Output the [x, y] coordinate of the center of the cell containing the given text.  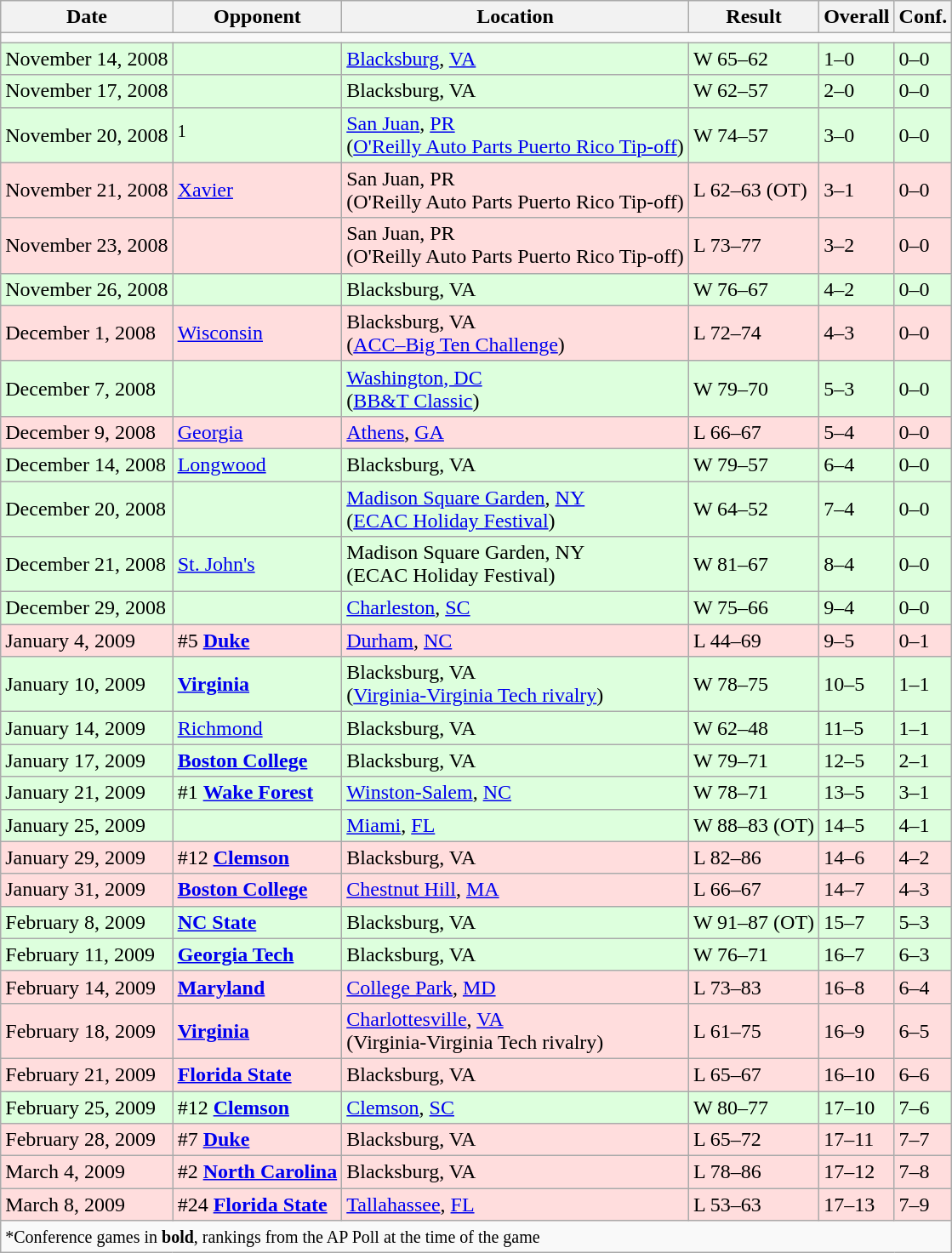
Winston-Salem, NC [516, 793]
Athens, GA [516, 432]
15–7 [857, 922]
5–4 [857, 432]
L 78–86 [754, 1172]
W 62–57 [754, 91]
December 20, 2008 [87, 509]
January 21, 2009 [87, 793]
Maryland [257, 987]
NC State [257, 922]
16–10 [857, 1074]
W 75–66 [754, 608]
1–0 [857, 59]
3–0 [857, 134]
Durham, NC [516, 641]
W 78–71 [754, 793]
17–13 [857, 1205]
W 79–57 [754, 464]
#1 Wake Forest [257, 793]
L 72–74 [754, 333]
W 78–75 [754, 684]
9–5 [857, 641]
February 21, 2009 [87, 1074]
W 88–83 (OT) [754, 825]
2–0 [857, 91]
W 81–67 [754, 565]
Blacksburg, VA(Virginia-Virginia Tech rivalry) [516, 684]
W 74–57 [754, 134]
November 17, 2008 [87, 91]
Chestnut Hill, MA [516, 890]
Longwood [257, 464]
December 29, 2008 [87, 608]
December 1, 2008 [87, 333]
March 4, 2009 [87, 1172]
W 64–52 [754, 509]
W 79–70 [754, 388]
Richmond [257, 728]
Washington, DC(BB&T Classic) [516, 388]
February 8, 2009 [87, 922]
1 [257, 134]
W 91–87 (OT) [754, 922]
January 4, 2009 [87, 641]
17–11 [857, 1140]
Charlottesville, VA (Virginia-Virginia Tech rivalry) [516, 1031]
L 62–63 (OT) [754, 191]
7–6 [923, 1107]
Clemson, SC [516, 1107]
9–4 [857, 608]
12–5 [857, 760]
February 18, 2009 [87, 1031]
Date [87, 17]
16–7 [857, 954]
January 31, 2009 [87, 890]
Conf. [923, 17]
Georgia Tech [257, 954]
January 25, 2009 [87, 825]
0–1 [923, 641]
January 10, 2009 [87, 684]
L 44–69 [754, 641]
November 14, 2008 [87, 59]
February 25, 2009 [87, 1107]
Charleston, SC [516, 608]
#2 North Carolina [257, 1172]
11–5 [857, 728]
W 62–48 [754, 728]
January 29, 2009 [87, 857]
March 8, 2009 [87, 1205]
3–2 [857, 245]
16–8 [857, 987]
Georgia [257, 432]
W 65–62 [754, 59]
6–6 [923, 1074]
December 21, 2008 [87, 565]
7–8 [923, 1172]
February 28, 2009 [87, 1140]
January 14, 2009 [87, 728]
7–4 [857, 509]
*Conference games in bold, rankings from the AP Poll at the time of the game [476, 1237]
L 65–72 [754, 1140]
November 21, 2008 [87, 191]
L 73–77 [754, 245]
L 82–86 [754, 857]
W 76–67 [754, 289]
4–1 [923, 825]
Overall [857, 17]
December 9, 2008 [87, 432]
7–9 [923, 1205]
February 11, 2009 [87, 954]
College Park, MD [516, 987]
16–9 [857, 1031]
10–5 [857, 684]
December 7, 2008 [87, 388]
L 73–83 [754, 987]
17–12 [857, 1172]
St. John's [257, 565]
January 17, 2009 [87, 760]
Opponent [257, 17]
17–10 [857, 1107]
W 76–71 [754, 954]
W 79–71 [754, 760]
#5 Duke [257, 641]
#24 Florida State [257, 1205]
November 23, 2008 [87, 245]
Location [516, 17]
Result [754, 17]
Miami, FL [516, 825]
2–1 [923, 760]
Blacksburg, VA(ACC–Big Ten Challenge) [516, 333]
December 14, 2008 [87, 464]
L 65–67 [754, 1074]
14–6 [857, 857]
7–7 [923, 1140]
L 53–63 [754, 1205]
8–4 [857, 565]
14–5 [857, 825]
February 14, 2009 [87, 987]
14–7 [857, 890]
6–3 [923, 954]
November 20, 2008 [87, 134]
6–5 [923, 1031]
13–5 [857, 793]
Xavier [257, 191]
L 61–75 [754, 1031]
Tallahassee, FL [516, 1205]
#7 Duke [257, 1140]
Florida State [257, 1074]
Wisconsin [257, 333]
W 80–77 [754, 1107]
November 26, 2008 [87, 289]
